Search for the cell housing the specified text and yield its [X, Y] center coordinate. 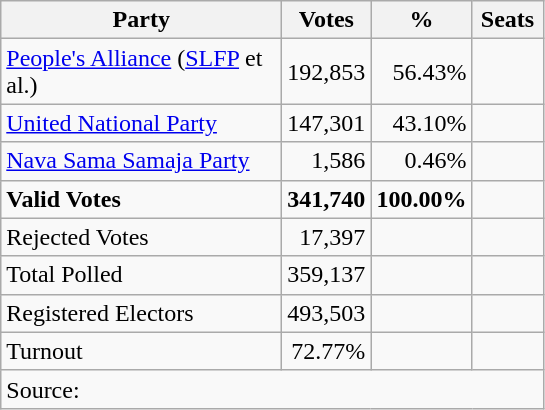
People's Alliance (SLFP et al.) [142, 72]
Registered Electors [142, 313]
United National Party [142, 123]
Votes [326, 20]
493,503 [326, 313]
Source: [272, 389]
Total Polled [142, 275]
Turnout [142, 351]
147,301 [326, 123]
43.10% [422, 123]
17,397 [326, 237]
0.46% [422, 161]
359,137 [326, 275]
56.43% [422, 72]
192,853 [326, 72]
% [422, 20]
Party [142, 20]
100.00% [422, 199]
1,586 [326, 161]
Seats [508, 20]
Valid Votes [142, 199]
341,740 [326, 199]
Rejected Votes [142, 237]
Nava Sama Samaja Party [142, 161]
72.77% [326, 351]
